Locate the cell with the specified text and output its (x, y) center coordinate. 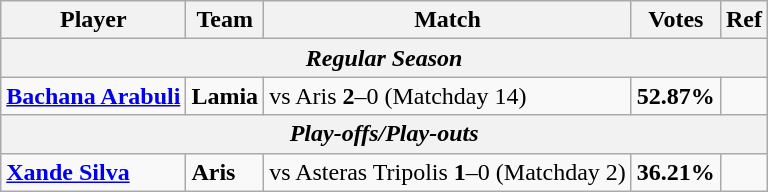
Xande Silva (94, 172)
Votes (676, 20)
vs Aris 2–0 (Matchday 14) (448, 96)
Play-offs/Play-outs (384, 134)
52.87% (676, 96)
Match (448, 20)
36.21% (676, 172)
Regular Season (384, 58)
Bachana Arabuli (94, 96)
Team (225, 20)
vs Asteras Tripolis 1–0 (Matchday 2) (448, 172)
Ref (744, 20)
Player (94, 20)
Aris (225, 172)
Lamia (225, 96)
